Detect which cell encompasses the target text, then output its (X, Y) center coordinate. 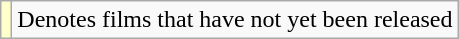
Denotes films that have not yet been released (235, 20)
